Determine the [x, y] coordinate at the center of the cell enclosing the given text.  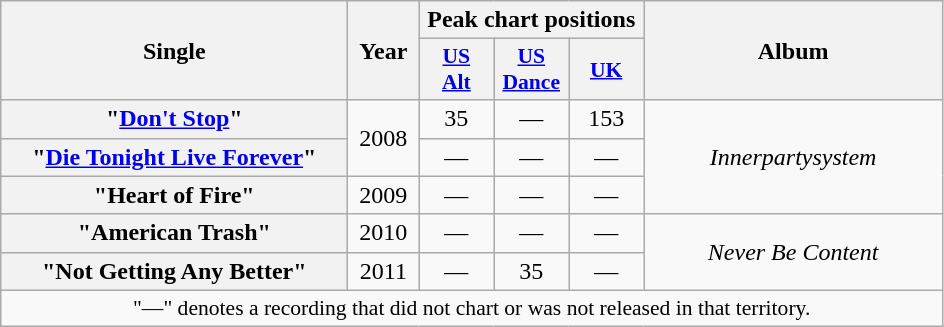
153 [606, 119]
2010 [384, 233]
"—" denotes a recording that did not chart or was not released in that territory. [472, 308]
Innerpartysystem [794, 157]
Album [794, 50]
Peak chart positions [532, 20]
Year [384, 50]
Single [174, 50]
2008 [384, 138]
"American Trash" [174, 233]
USDance [532, 70]
UK [606, 70]
"Not Getting Any Better" [174, 271]
Never Be Content [794, 252]
2009 [384, 195]
2011 [384, 271]
"Don't Stop" [174, 119]
"Heart of Fire" [174, 195]
USAlt [456, 70]
"Die Tonight Live Forever" [174, 157]
